From the cell containing the given text, extract its center point as [x, y] coordinate. 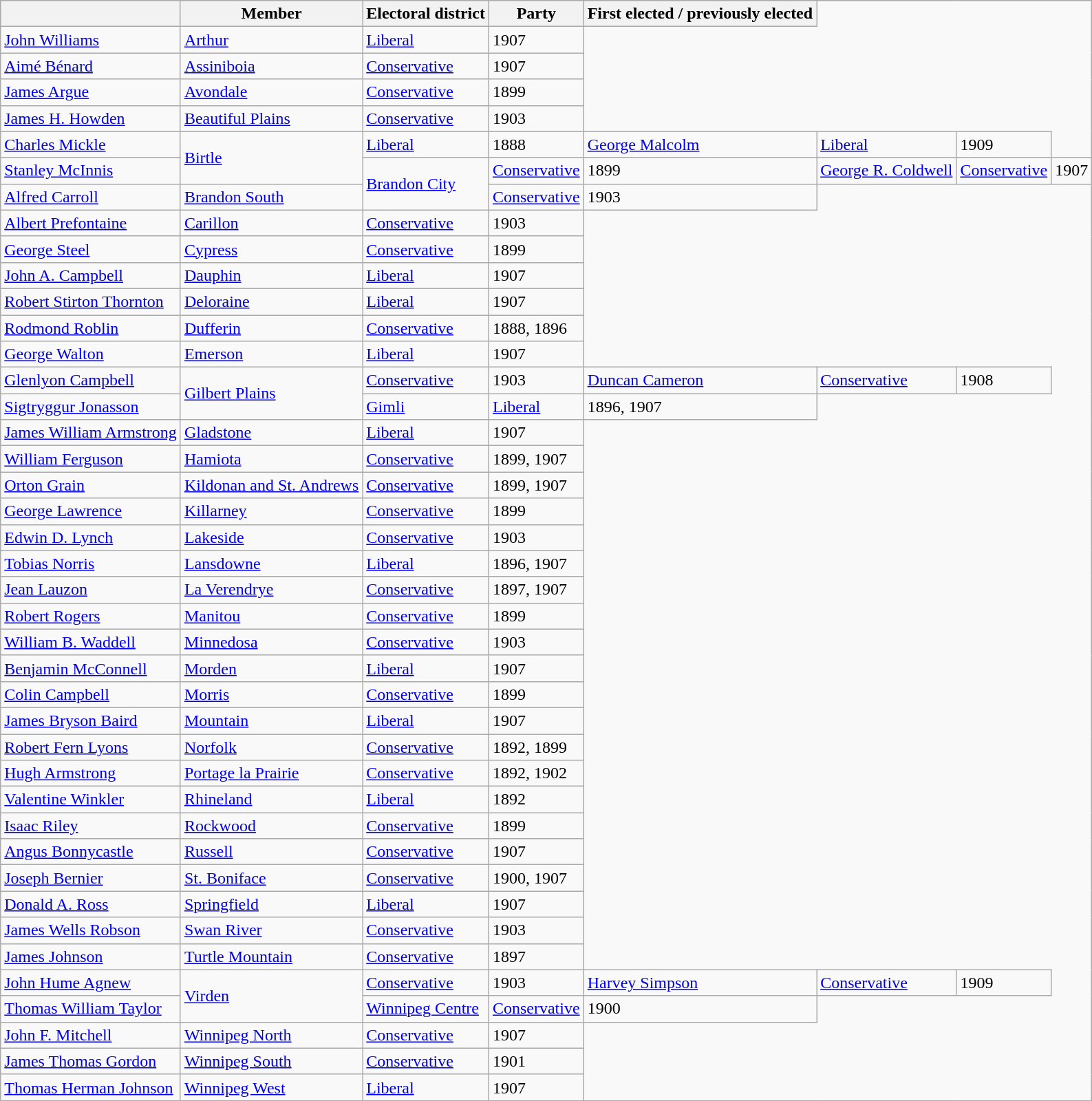
Electoral district [426, 14]
George Steel [91, 249]
Winnipeg West [271, 1087]
Turtle Mountain [271, 956]
Rockwood [271, 826]
Angus Bonnycastle [91, 852]
Stanley McInnis [91, 171]
Colin Campbell [91, 694]
Norfolk [271, 747]
Tobias Norris [91, 564]
Thomas Herman Johnson [91, 1087]
1901 [536, 1061]
Swan River [271, 930]
William B. Waddell [91, 642]
George R. Coldwell [886, 171]
Brandon South [271, 197]
Winnipeg Centre [426, 1009]
Rodmond Roblin [91, 328]
Brandon City [426, 184]
John A. Campbell [91, 275]
George Walton [91, 354]
Minnedosa [271, 642]
Morden [271, 668]
Cypress [271, 249]
1897 [536, 956]
First elected / previously elected [700, 14]
James William Armstrong [91, 433]
Kildonan and St. Andrews [271, 485]
1888 [536, 145]
Dufferin [271, 328]
James Wells Robson [91, 930]
Springfield [271, 904]
Hugh Armstrong [91, 773]
George Lawrence [91, 511]
Isaac Riley [91, 826]
Gladstone [271, 433]
Carillon [271, 223]
1900, 1907 [536, 878]
Lakeside [271, 537]
Assiniboia [271, 66]
Albert Prefontaine [91, 223]
Duncan Cameron [700, 381]
1892 [536, 800]
1892, 1902 [536, 773]
1900 [700, 1009]
Winnipeg North [271, 1035]
Morris [271, 694]
James Bryson Baird [91, 720]
Benjamin McConnell [91, 668]
James Argue [91, 92]
Robert Rogers [91, 616]
Orton Grain [91, 485]
Jean Lauzon [91, 590]
Virden [271, 996]
James Johnson [91, 956]
Gimli [426, 407]
John F. Mitchell [91, 1035]
Avondale [271, 92]
William Ferguson [91, 459]
La Verendrye [271, 590]
Charles Mickle [91, 145]
Birtle [271, 158]
Aimé Bénard [91, 66]
Thomas William Taylor [91, 1009]
1888, 1896 [536, 328]
Harvey Simpson [700, 983]
Mountain [271, 720]
Manitou [271, 616]
Hamiota [271, 459]
Rhineland [271, 800]
1908 [1004, 381]
Valentine Winkler [91, 800]
Gilbert Plains [271, 394]
Joseph Bernier [91, 878]
Russell [271, 852]
1897, 1907 [536, 590]
Robert Fern Lyons [91, 747]
Party [536, 14]
Dauphin [271, 275]
Arthur [271, 40]
George Malcolm [700, 145]
Alfred Carroll [91, 197]
Sigtryggur Jonasson [91, 407]
Portage la Prairie [271, 773]
Winnipeg South [271, 1061]
Killarney [271, 511]
Deloraine [271, 301]
Robert Stirton Thornton [91, 301]
Glenlyon Campbell [91, 381]
James Thomas Gordon [91, 1061]
St. Boniface [271, 878]
Beautiful Plains [271, 118]
Member [271, 14]
Edwin D. Lynch [91, 537]
James H. Howden [91, 118]
Lansdowne [271, 564]
1892, 1899 [536, 747]
John Williams [91, 40]
John Hume Agnew [91, 983]
Donald A. Ross [91, 904]
Emerson [271, 354]
